Extract the [x, y] coordinate from the center of the cell holding the provided text.  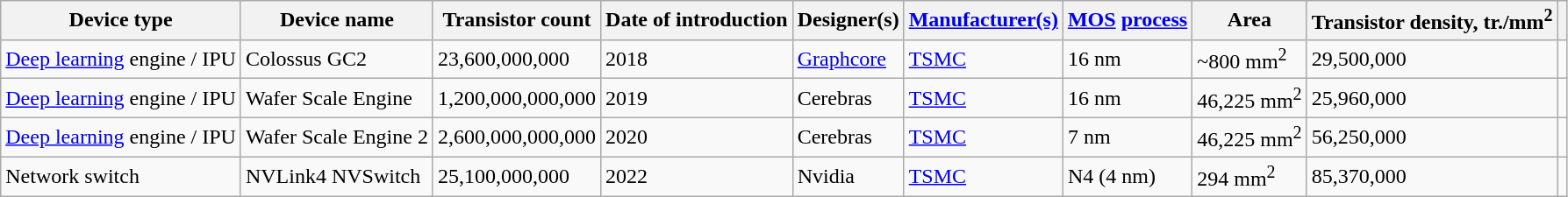
29,500,000 [1432, 60]
2019 [697, 98]
25,100,000,000 [516, 177]
56,250,000 [1432, 137]
85,370,000 [1432, 177]
2022 [697, 177]
23,600,000,000 [516, 60]
Manufacturer(s) [983, 21]
2018 [697, 60]
Date of introduction [697, 21]
Designer(s) [848, 21]
7 nm [1127, 137]
Network switch [121, 177]
2,600,000,000,000 [516, 137]
NVLink4 NVSwitch [337, 177]
Graphcore [848, 60]
Device name [337, 21]
~800 mm2 [1249, 60]
Device type [121, 21]
N4 (4 nm) [1127, 177]
Transistor count [516, 21]
Wafer Scale Engine [337, 98]
Wafer Scale Engine 2 [337, 137]
Transistor density, tr./mm2 [1432, 21]
294 mm2 [1249, 177]
Area [1249, 21]
Colossus GC2 [337, 60]
2020 [697, 137]
Nvidia [848, 177]
25,960,000 [1432, 98]
MOS process [1127, 21]
1,200,000,000,000 [516, 98]
